Locate the cell with the specified text and output its [x, y] center coordinate. 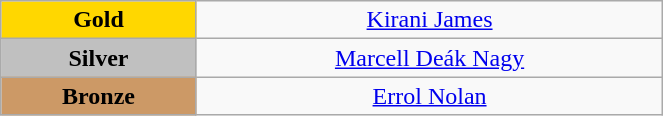
Bronze [99, 96]
Silver [99, 58]
Marcell Deák Nagy [430, 58]
Kirani James [430, 20]
Errol Nolan [430, 96]
Gold [99, 20]
